Provide the [x, y] coordinate of the cell's center where the given text is located.  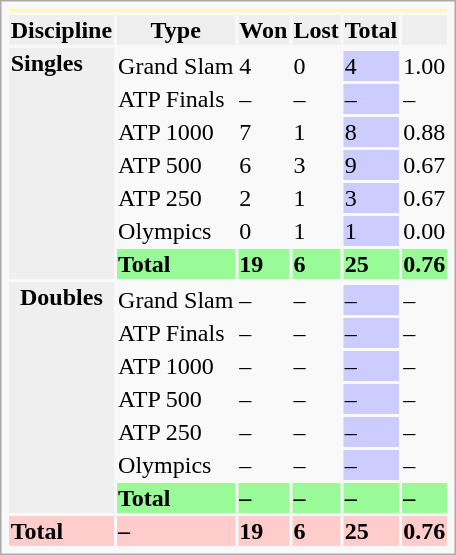
Discipline [61, 30]
Singles [61, 164]
2 [264, 198]
0.88 [424, 132]
Doubles [61, 398]
Won [264, 30]
Type [176, 30]
8 [370, 132]
0.00 [424, 231]
9 [370, 165]
Lost [316, 30]
7 [264, 132]
1.00 [424, 66]
